Capture the cell that displays the provided text and extract its [X, Y] central coordinate. 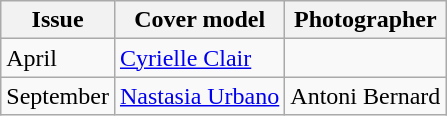
Antoni Bernard [366, 96]
Issue [58, 20]
Photographer [366, 20]
Cover model [199, 20]
September [58, 96]
April [58, 58]
Nastasia Urbano [199, 96]
Cyrielle Clair [199, 58]
